For the text-containing cell, return its midpoint in [X, Y] coordinate format. 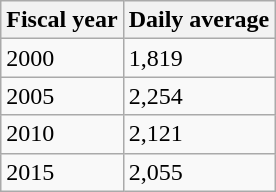
2,121 [199, 134]
2015 [62, 172]
2,254 [199, 96]
2010 [62, 134]
Daily average [199, 20]
2000 [62, 58]
2005 [62, 96]
1,819 [199, 58]
2,055 [199, 172]
Fiscal year [62, 20]
